Find where the given text appears and provide that cell's center as (x, y) coordinate. 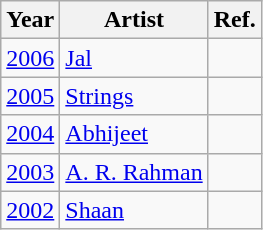
Abhijeet (134, 134)
2004 (30, 134)
Ref. (234, 20)
A. R. Rahman (134, 172)
Jal (134, 58)
Shaan (134, 210)
Strings (134, 96)
2002 (30, 210)
Year (30, 20)
2003 (30, 172)
Artist (134, 20)
2005 (30, 96)
2006 (30, 58)
